Return [x, y] of the center of cell containing provided text 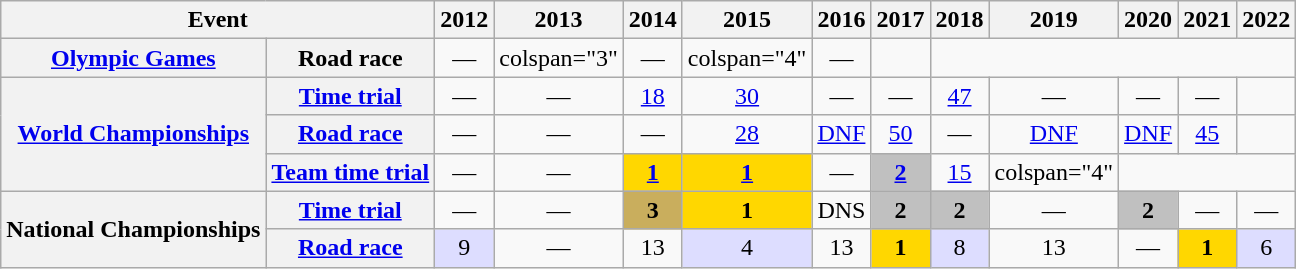
30 [747, 96]
World Championships [134, 134]
18 [652, 96]
47 [960, 96]
9 [464, 248]
4 [747, 248]
2015 [747, 20]
50 [900, 134]
2012 [464, 20]
colspan="3" [559, 58]
2013 [559, 20]
15 [960, 172]
45 [1208, 134]
2017 [900, 20]
DNS [842, 210]
3 [652, 210]
2018 [960, 20]
Team time trial [350, 172]
28 [747, 134]
2020 [1148, 20]
2021 [1208, 20]
2019 [1054, 20]
2022 [1266, 20]
6 [1266, 248]
8 [960, 248]
Olympic Games [134, 58]
National Championships [134, 229]
2016 [842, 20]
2014 [652, 20]
Event [218, 20]
